Search for the cell housing the specified text and yield its (x, y) center coordinate. 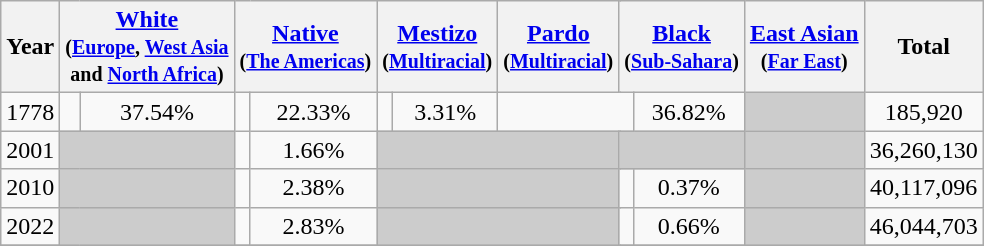
185,920 (924, 112)
37.54% (157, 112)
Total (924, 47)
Black(Sub-Sahara) (682, 47)
2.38% (313, 188)
Pardo(Multiracial) (558, 47)
0.37% (688, 188)
2010 (30, 188)
36,260,130 (924, 150)
1.66% (313, 150)
0.66% (688, 226)
40,117,096 (924, 188)
46,044,703 (924, 226)
Year (30, 47)
2001 (30, 150)
2022 (30, 226)
1778 (30, 112)
White(Europe, West Asiaand North Africa) (147, 47)
36.82% (688, 112)
2.83% (313, 226)
Mestizo(Multiracial) (438, 47)
22.33% (313, 112)
East Asian(Far East) (804, 47)
3.31% (446, 112)
Native(The Americas) (306, 47)
